For the text-containing cell, return its midpoint in [x, y] coordinate format. 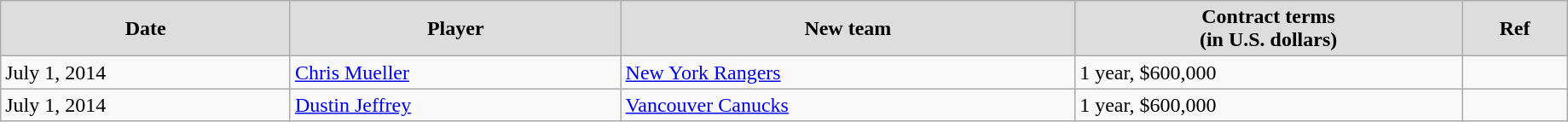
New York Rangers [848, 73]
Chris Mueller [455, 73]
Player [455, 29]
Vancouver Canucks [848, 105]
Date [146, 29]
Dustin Jeffrey [455, 105]
New team [848, 29]
Ref [1515, 29]
Contract terms(in U.S. dollars) [1269, 29]
